Search for the cell housing the specified text and yield its [X, Y] center coordinate. 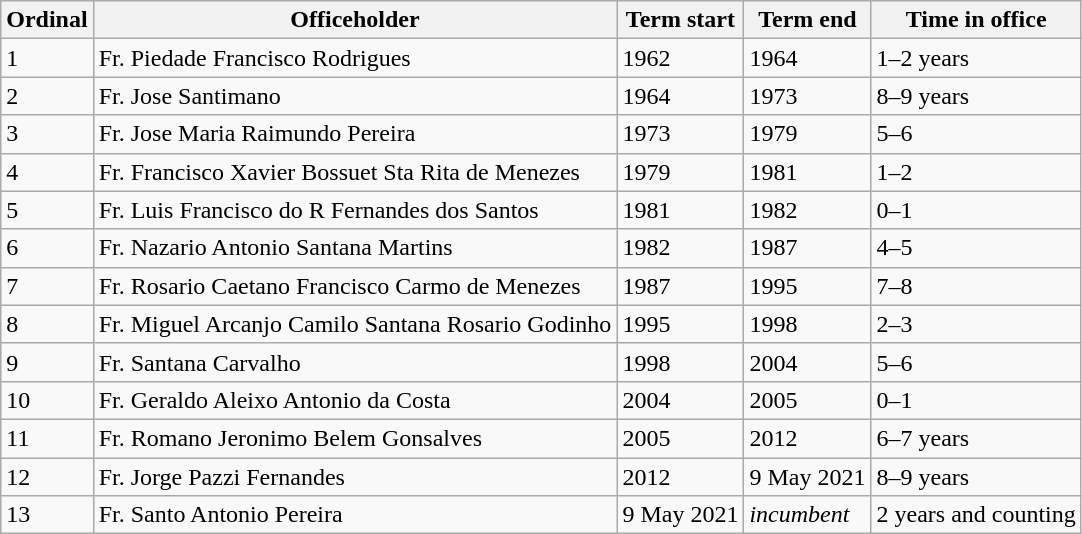
1962 [680, 58]
1 [47, 58]
Fr. Piedade Francisco Rodrigues [355, 58]
Ordinal [47, 20]
2–3 [976, 324]
Fr. Rosario Caetano Francisco Carmo de Menezes [355, 286]
Term start [680, 20]
Fr. Geraldo Aleixo Antonio da Costa [355, 400]
9 [47, 362]
Fr. Jose Maria Raimundo Pereira [355, 134]
Fr. Luis Francisco do R Fernandes dos Santos [355, 210]
incumbent [808, 515]
2 [47, 96]
13 [47, 515]
6–7 years [976, 438]
1–2 [976, 172]
6 [47, 248]
Time in office [976, 20]
11 [47, 438]
Fr. Francisco Xavier Bossuet Sta Rita de Menezes [355, 172]
7 [47, 286]
10 [47, 400]
12 [47, 477]
Fr. Santo Antonio Pereira [355, 515]
Officeholder [355, 20]
7–8 [976, 286]
4 [47, 172]
Fr. Miguel Arcanjo Camilo Santana Rosario Godinho [355, 324]
Fr. Romano Jeronimo Belem Gonsalves [355, 438]
Fr. Santana Carvalho [355, 362]
Fr. Nazario Antonio Santana Martins [355, 248]
2 years and counting [976, 515]
5 [47, 210]
Term end [808, 20]
Fr. Jorge Pazzi Fernandes [355, 477]
4–5 [976, 248]
8 [47, 324]
1–2 years [976, 58]
3 [47, 134]
Fr. Jose Santimano [355, 96]
